From the cell containing the given text, extract its center point as (X, Y) coordinate. 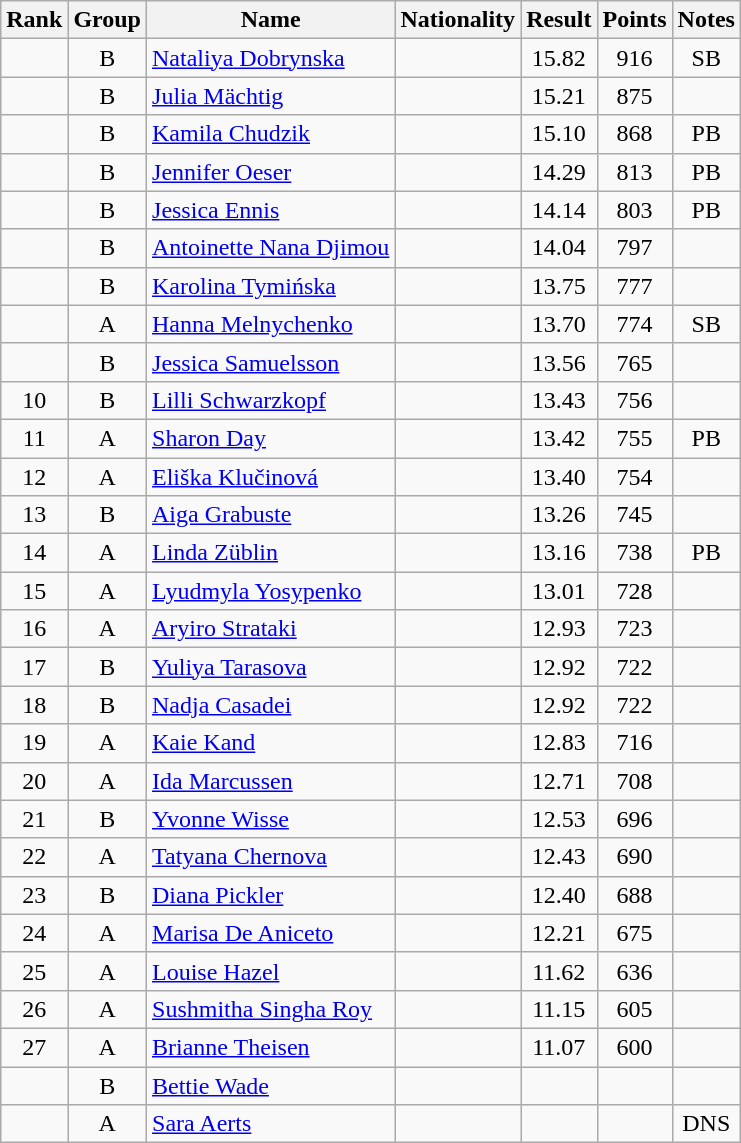
Lyudmyla Yosypenko (271, 591)
16 (34, 629)
Points (634, 20)
12.43 (559, 857)
916 (634, 58)
688 (634, 895)
13.70 (559, 324)
Jessica Ennis (271, 210)
Lilli Schwarzkopf (271, 400)
Tatyana Chernova (271, 857)
723 (634, 629)
Nataliya Dobrynska (271, 58)
777 (634, 286)
755 (634, 438)
10 (34, 400)
Yvonne Wisse (271, 819)
11 (34, 438)
803 (634, 210)
745 (634, 515)
868 (634, 134)
11.62 (559, 971)
728 (634, 591)
13.43 (559, 400)
DNS (706, 1124)
Hanna Melnychenko (271, 324)
Nationality (458, 20)
13.56 (559, 362)
708 (634, 781)
797 (634, 248)
25 (34, 971)
14.04 (559, 248)
24 (34, 933)
Brianne Theisen (271, 1047)
12.40 (559, 895)
Result (559, 20)
Rank (34, 20)
14.29 (559, 172)
Marisa De Aniceto (271, 933)
696 (634, 819)
774 (634, 324)
18 (34, 705)
Sushmitha Singha Roy (271, 1009)
13.75 (559, 286)
15.10 (559, 134)
12.21 (559, 933)
Louise Hazel (271, 971)
21 (34, 819)
13 (34, 515)
636 (634, 971)
12.53 (559, 819)
765 (634, 362)
Aiga Grabuste (271, 515)
756 (634, 400)
20 (34, 781)
Kaie Kand (271, 743)
17 (34, 667)
Nadja Casadei (271, 705)
875 (634, 96)
27 (34, 1047)
716 (634, 743)
Karolina Tymińska (271, 286)
600 (634, 1047)
14 (34, 553)
15.82 (559, 58)
Notes (706, 20)
Group (108, 20)
Jennifer Oeser (271, 172)
13.16 (559, 553)
12.93 (559, 629)
Eliška Klučinová (271, 477)
813 (634, 172)
12 (34, 477)
13.26 (559, 515)
Linda Züblin (271, 553)
Antoinette Nana Djimou (271, 248)
22 (34, 857)
675 (634, 933)
15.21 (559, 96)
19 (34, 743)
15 (34, 591)
Aryiro Strataki (271, 629)
13.01 (559, 591)
Jessica Samuelsson (271, 362)
605 (634, 1009)
Sharon Day (271, 438)
Yuliya Tarasova (271, 667)
Sara Aerts (271, 1124)
Bettie Wade (271, 1085)
Name (271, 20)
11.07 (559, 1047)
Diana Pickler (271, 895)
23 (34, 895)
12.83 (559, 743)
13.40 (559, 477)
11.15 (559, 1009)
Ida Marcussen (271, 781)
13.42 (559, 438)
14.14 (559, 210)
Kamila Chudzik (271, 134)
690 (634, 857)
12.71 (559, 781)
26 (34, 1009)
738 (634, 553)
754 (634, 477)
Julia Mächtig (271, 96)
